Extract the (x, y) coordinate from the center of the cell holding the provided text.  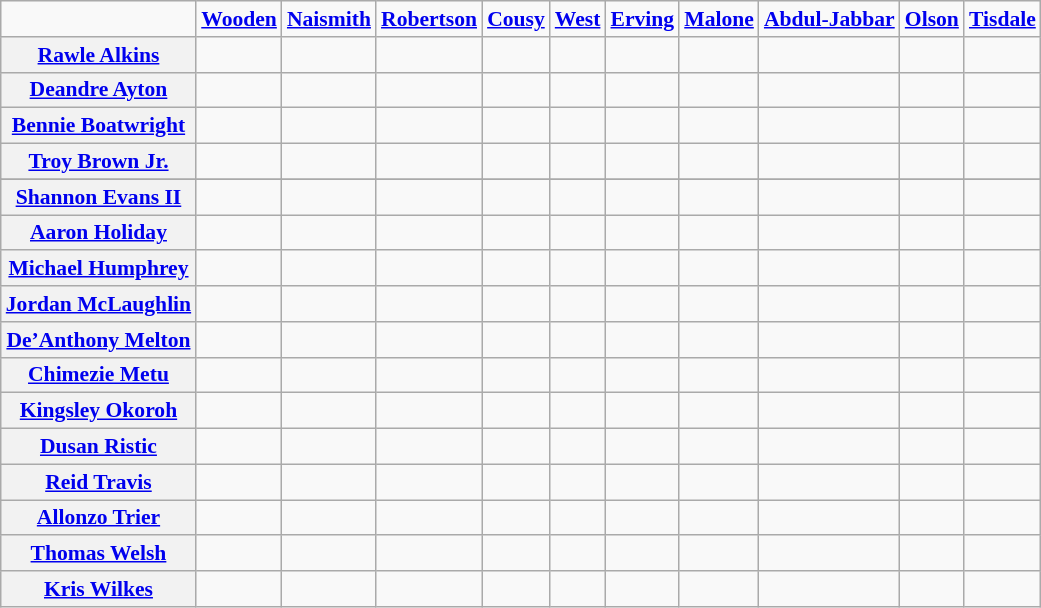
Bennie Boatwright (98, 126)
Dusan Ristic (98, 447)
Allonzo Trier (98, 518)
Olson (932, 19)
Malone (719, 19)
Naismith (329, 19)
Troy Brown Jr. (98, 162)
Deandre Ayton (98, 90)
Erving (642, 19)
De’Anthony Melton (98, 340)
Rawle Alkins (98, 55)
Kris Wilkes (98, 589)
Cousy (516, 19)
Abdul-Jabbar (830, 19)
Thomas Welsh (98, 554)
Aaron Holiday (98, 233)
Tisdale (1002, 19)
Jordan McLaughlin (98, 304)
Wooden (239, 19)
Michael Humphrey (98, 269)
Robertson (429, 19)
West (578, 19)
Chimezie Metu (98, 375)
Shannon Evans II (98, 197)
Reid Travis (98, 482)
Kingsley Okoroh (98, 411)
